Locate the cell with the specified text and output its (x, y) center coordinate. 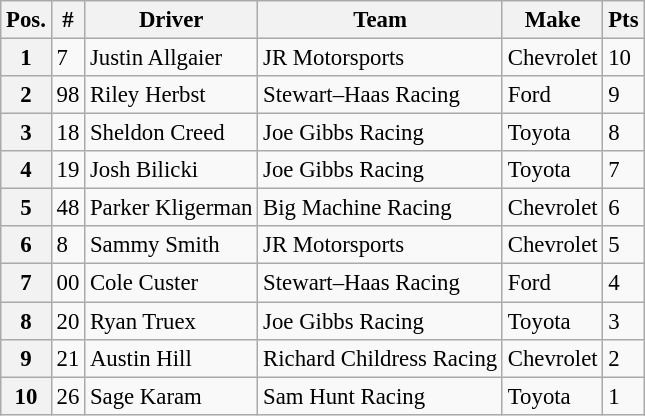
Sage Karam (172, 396)
Driver (172, 20)
19 (68, 170)
Pos. (26, 20)
98 (68, 95)
Ryan Truex (172, 321)
Team (380, 20)
20 (68, 321)
48 (68, 208)
Richard Childress Racing (380, 358)
Sheldon Creed (172, 133)
# (68, 20)
Cole Custer (172, 283)
Parker Kligerman (172, 208)
Sam Hunt Racing (380, 396)
Riley Herbst (172, 95)
00 (68, 283)
21 (68, 358)
Pts (624, 20)
26 (68, 396)
Big Machine Racing (380, 208)
Josh Bilicki (172, 170)
18 (68, 133)
Justin Allgaier (172, 58)
Make (552, 20)
Austin Hill (172, 358)
Sammy Smith (172, 245)
